Output the (X, Y) coordinate of the center of the cell containing the given text.  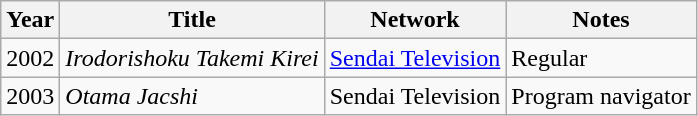
2003 (30, 96)
Irodorishoku Takemi Kirei (192, 58)
Network (415, 20)
Year (30, 20)
Program navigator (601, 96)
2002 (30, 58)
Title (192, 20)
Regular (601, 58)
Otama Jacshi (192, 96)
Notes (601, 20)
